Extract the [X, Y] coordinate from the center of the cell holding the provided text.  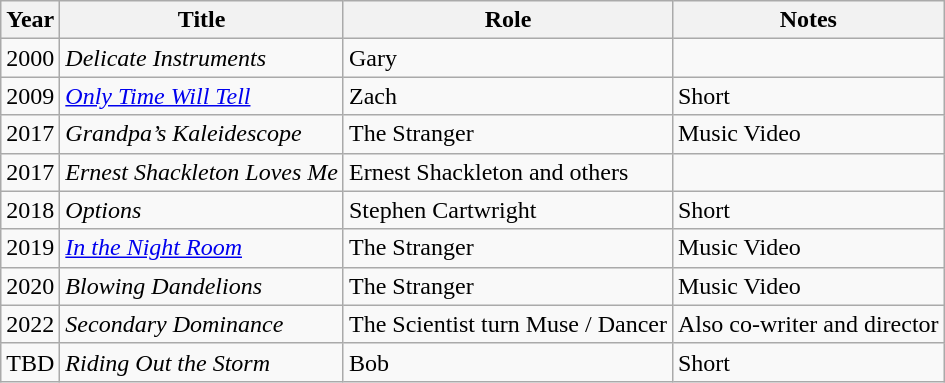
Ernest Shackleton and others [508, 172]
Also co-writer and director [808, 324]
Year [30, 20]
Title [202, 20]
2000 [30, 58]
Notes [808, 20]
In the Night Room [202, 248]
Secondary Dominance [202, 324]
Delicate Instruments [202, 58]
2022 [30, 324]
2020 [30, 286]
2019 [30, 248]
TBD [30, 362]
2009 [30, 96]
Zach [508, 96]
Role [508, 20]
Riding Out the Storm [202, 362]
Stephen Cartwright [508, 210]
Bob [508, 362]
Only Time Will Tell [202, 96]
Ernest Shackleton Loves Me [202, 172]
The Scientist turn Muse / Dancer [508, 324]
Options [202, 210]
2018 [30, 210]
Blowing Dandelions [202, 286]
Grandpa’s Kaleidescope [202, 134]
Gary [508, 58]
